From the cell containing the given text, extract its center point as [x, y] coordinate. 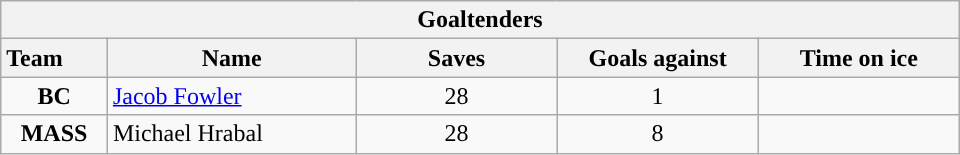
Michael Hrabal [232, 134]
Time on ice [858, 58]
Goaltenders [480, 20]
Jacob Fowler [232, 96]
8 [658, 134]
Team [54, 58]
1 [658, 96]
BC [54, 96]
Saves [456, 58]
Goals against [658, 58]
MASS [54, 134]
Name [232, 58]
